Find where the given text appears and provide that cell's center as [X, Y] coordinate. 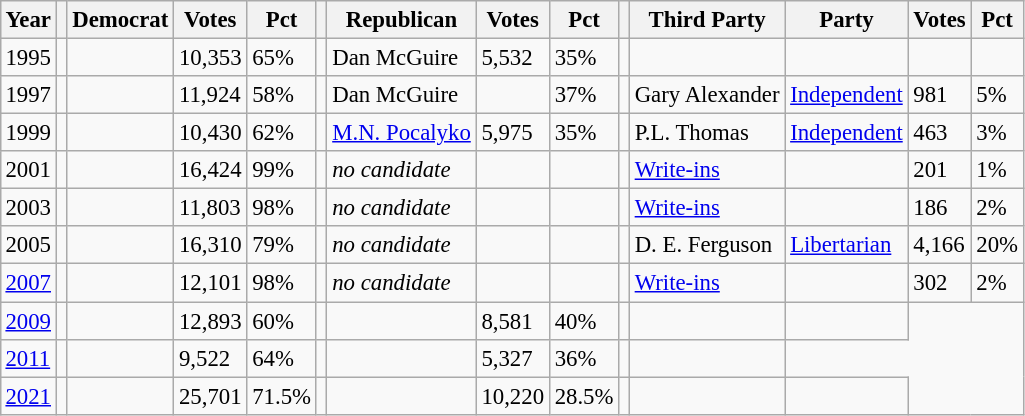
11,924 [210, 95]
79% [282, 245]
60% [282, 321]
302 [940, 283]
1997 [28, 95]
16,310 [210, 245]
5,327 [512, 358]
D. E. Ferguson [706, 245]
Party [846, 20]
11,803 [210, 208]
Republican [402, 20]
1% [997, 170]
5,975 [512, 133]
62% [282, 133]
2005 [28, 245]
Gary Alexander [706, 95]
9,522 [210, 358]
4,166 [940, 245]
12,101 [210, 283]
Democrat [120, 20]
16,424 [210, 170]
2021 [28, 396]
463 [940, 133]
37% [584, 95]
186 [940, 208]
2009 [28, 321]
28.5% [584, 396]
Year [28, 20]
1999 [28, 133]
99% [282, 170]
3% [997, 133]
M.N. Pocalyko [402, 133]
8,581 [512, 321]
1995 [28, 57]
2007 [28, 283]
10,353 [210, 57]
Third Party [706, 20]
P.L. Thomas [706, 133]
10,220 [512, 396]
10,430 [210, 133]
58% [282, 95]
201 [940, 170]
71.5% [282, 396]
12,893 [210, 321]
5% [997, 95]
36% [584, 358]
Libertarian [846, 245]
25,701 [210, 396]
2003 [28, 208]
20% [997, 245]
2001 [28, 170]
5,532 [512, 57]
64% [282, 358]
981 [940, 95]
40% [584, 321]
2011 [28, 358]
65% [282, 57]
